Detect which cell encompasses the target text, then output its [X, Y] center coordinate. 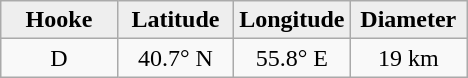
Latitude [175, 20]
Hooke [59, 20]
D [59, 58]
Longitude [292, 20]
40.7° N [175, 58]
Diameter [408, 20]
19 km [408, 58]
55.8° E [292, 58]
